Locate the cell with the specified text and output its (X, Y) center coordinate. 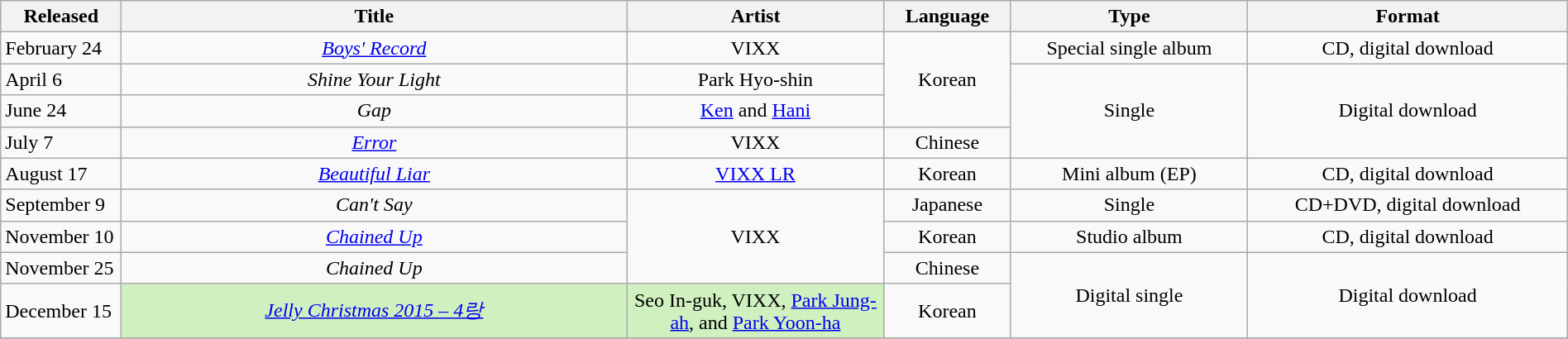
Can't Say (374, 205)
Ken and Hani (756, 111)
Park Hyo-shin (756, 79)
Type (1130, 17)
Digital single (1130, 294)
VIXX LR (756, 174)
Boys' Record (374, 48)
Beautiful Liar (374, 174)
Error (374, 142)
August 17 (61, 174)
July 7 (61, 142)
Title (374, 17)
September 9 (61, 205)
Seo In-guk, VIXX, Park Jung-ah, and Park Yoon-ha (756, 311)
Mini album (EP) (1130, 174)
February 24 (61, 48)
Format (1408, 17)
Gap (374, 111)
April 6 (61, 79)
Special single album (1130, 48)
Language (948, 17)
November 10 (61, 236)
November 25 (61, 268)
Shine Your Light (374, 79)
Japanese (948, 205)
June 24 (61, 111)
Released (61, 17)
Jelly Christmas 2015 – 4랑 (374, 311)
Artist (756, 17)
December 15 (61, 311)
CD+DVD, digital download (1408, 205)
Studio album (1130, 236)
